Return the (x, y) coordinate for the center point of the cell that contains the specified text.  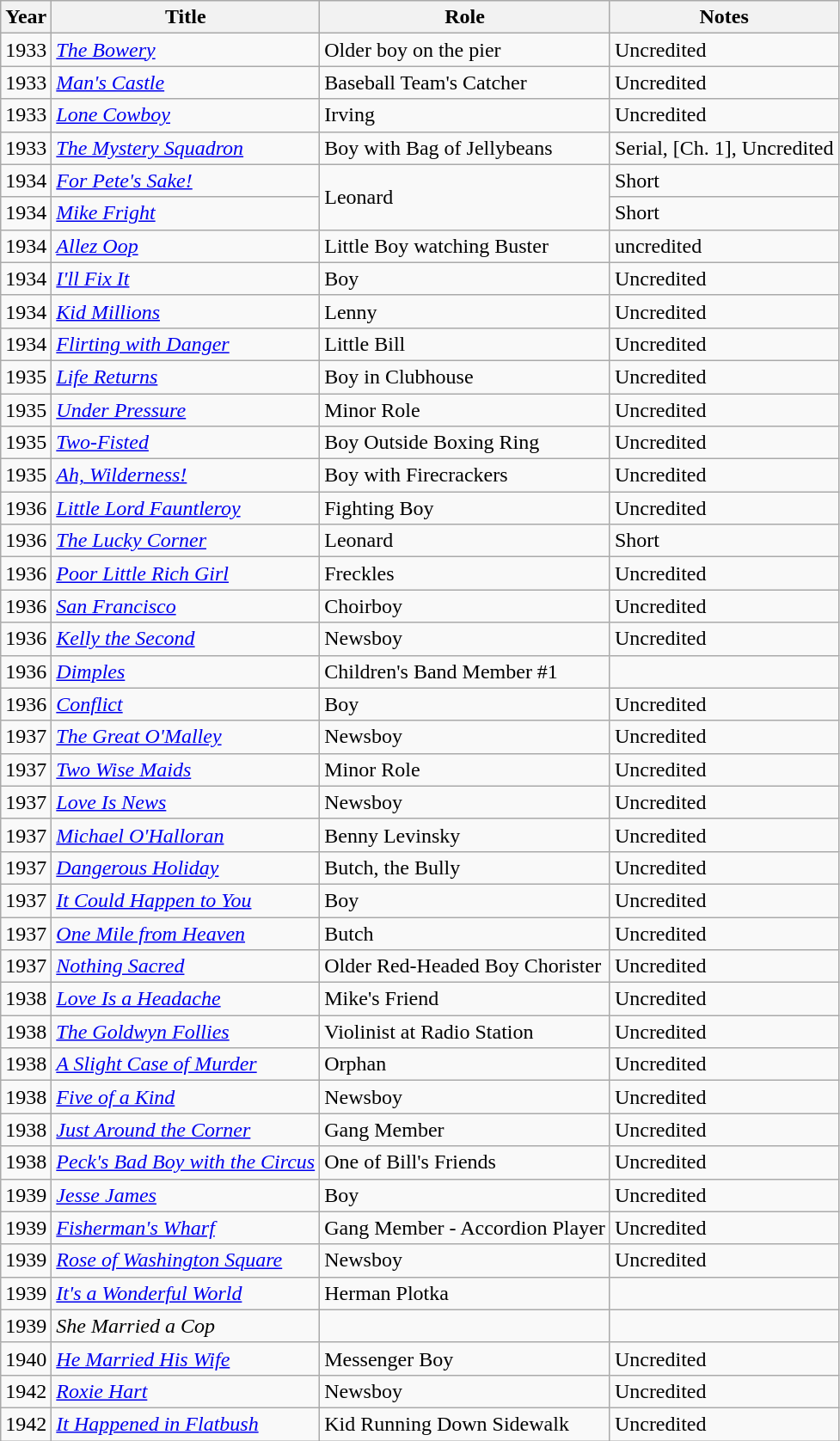
Nothing Sacred (186, 966)
Fighting Boy (465, 508)
Kid Millions (186, 311)
The Goldwyn Follies (186, 1032)
Violinist at Radio Station (465, 1032)
Conflict (186, 704)
Two-Fisted (186, 443)
I'll Fix It (186, 279)
Boy with Bag of Jellybeans (465, 148)
Allez Oop (186, 246)
Two Wise Maids (186, 770)
The Great O'Malley (186, 737)
Under Pressure (186, 410)
She Married a Cop (186, 1326)
Mike's Friend (465, 999)
It Happened in Flatbush (186, 1424)
Boy Outside Boxing Ring (465, 443)
Gang Member - Accordion Player (465, 1228)
Older Red-Headed Boy Chorister (465, 966)
Fisherman's Wharf (186, 1228)
Life Returns (186, 377)
The Lucky Corner (186, 541)
Mike Fright (186, 213)
One Mile from Heaven (186, 933)
Little Bill (465, 344)
Just Around the Corner (186, 1130)
He Married His Wife (186, 1358)
The Mystery Squadron (186, 148)
Orphan (465, 1064)
Peck's Bad Boy with the Circus (186, 1162)
Herman Plotka (465, 1293)
uncredited (724, 246)
Poor Little Rich Girl (186, 573)
Baseball Team's Catcher (465, 83)
Love Is News (186, 802)
Irving (465, 115)
Butch, the Bully (465, 868)
1940 (26, 1358)
Boy in Clubhouse (465, 377)
Lone Cowboy (186, 115)
Title (186, 17)
Little Boy watching Buster (465, 246)
One of Bill's Friends (465, 1162)
Roxie Hart (186, 1391)
A Slight Case of Murder (186, 1064)
Flirting with Danger (186, 344)
Ah, Wilderness! (186, 475)
Butch (465, 933)
Love Is a Headache (186, 999)
Little Lord Fauntleroy (186, 508)
Dangerous Holiday (186, 868)
Boy with Firecrackers (465, 475)
For Pete's Sake! (186, 181)
Choirboy (465, 606)
Rose of Washington Square (186, 1260)
Freckles (465, 573)
Kelly the Second (186, 639)
Messenger Boy (465, 1358)
Man's Castle (186, 83)
Five of a Kind (186, 1097)
It's a Wonderful World (186, 1293)
Year (26, 17)
The Bowery (186, 50)
Dimples (186, 671)
Role (465, 17)
San Francisco (186, 606)
Lenny (465, 311)
Notes (724, 17)
Gang Member (465, 1130)
Children's Band Member #1 (465, 671)
Serial, [Ch. 1], Uncredited (724, 148)
Jesse James (186, 1195)
Michael O'Halloran (186, 835)
Older boy on the pier (465, 50)
Kid Running Down Sidewalk (465, 1424)
Benny Levinsky (465, 835)
It Could Happen to You (186, 900)
